Locate the cell with the specified text and output its (x, y) center coordinate. 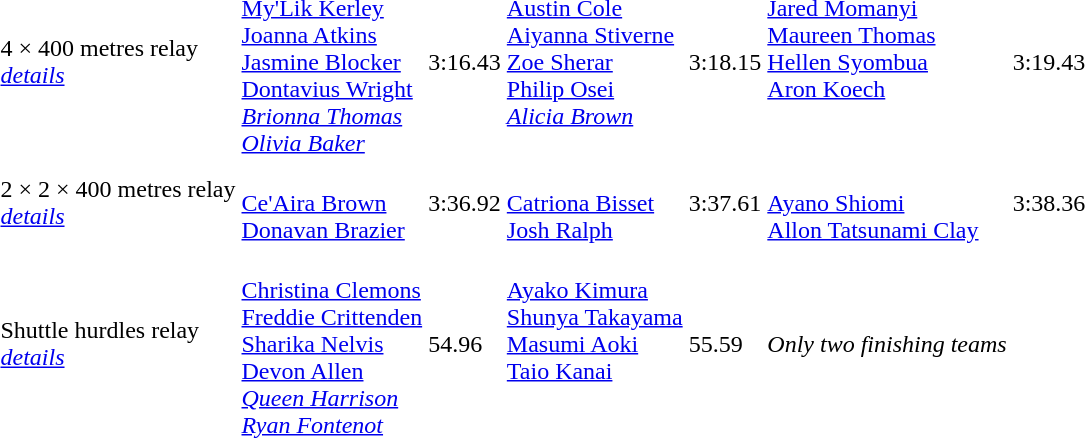
3:36.92 (465, 203)
3:37.61 (725, 203)
Catriona BissetJosh Ralph (594, 203)
Ayano ShiomiAllon Tatsunami Clay (887, 203)
Ce'Aira BrownDonavan Brazier (332, 203)
